Locate the cell with the specified text and output its [x, y] center coordinate. 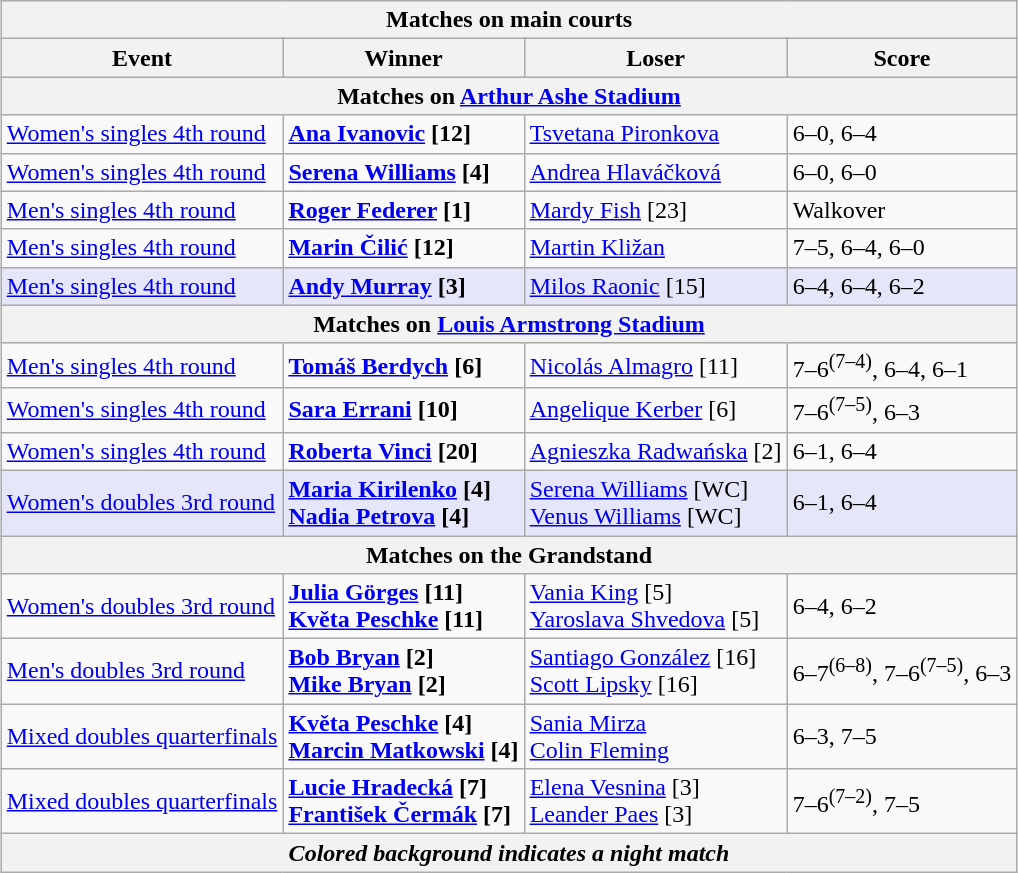
Sara Errani [10] [404, 410]
Matches on Arthur Ashe Stadium [509, 96]
Agnieszka Radwańska [2] [656, 451]
Angelique Kerber [6] [656, 410]
Andrea Hlaváčková [656, 172]
Winner [404, 58]
Event [142, 58]
Roberta Vinci [20] [404, 451]
7–6(7–5), 6–3 [902, 410]
Matches on Louis Armstrong Stadium [509, 324]
Men's doubles 3rd round [142, 672]
6–0, 6–0 [902, 172]
Tsvetana Pironkova [656, 134]
Bob Bryan [2] Mike Bryan [2] [404, 672]
Lucie Hradecká [7] František Čermák [7] [404, 802]
7–5, 6–4, 6–0 [902, 248]
Julia Görges [11] Květa Peschke [11] [404, 606]
7–6(7–2), 7–5 [902, 802]
Ana Ivanovic [12] [404, 134]
7–6(7–4), 6–4, 6–1 [902, 366]
Santiago González [16] Scott Lipsky [16] [656, 672]
Mardy Fish [23] [656, 210]
Walkover [902, 210]
Vania King [5] Yaroslava Shvedova [5] [656, 606]
Matches on the Grandstand [509, 555]
Květa Peschke [4] Marcin Matkowski [4] [404, 736]
Marin Čilić [12] [404, 248]
6–3, 7–5 [902, 736]
Roger Federer [1] [404, 210]
Elena Vesnina [3] Leander Paes [3] [656, 802]
6–7(6–8), 7–6(7–5), 6–3 [902, 672]
6–4, 6–4, 6–2 [902, 286]
Loser [656, 58]
Martin Kližan [656, 248]
Nicolás Almagro [11] [656, 366]
Sania Mirza Colin Fleming [656, 736]
Maria Kirilenko [4] Nadia Petrova [4] [404, 502]
Milos Raonic [15] [656, 286]
6–0, 6–4 [902, 134]
Andy Murray [3] [404, 286]
Matches on main courts [509, 20]
Colored background indicates a night match [509, 853]
6–4, 6–2 [902, 606]
Score [902, 58]
Tomáš Berdych [6] [404, 366]
Serena Williams [WC] Venus Williams [WC] [656, 502]
Serena Williams [4] [404, 172]
